Provide the [X, Y] coordinate of the cell's center where the given text is located.  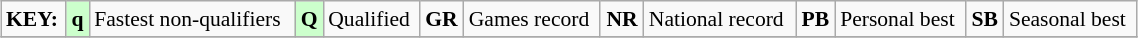
Q [309, 19]
Qualified [371, 19]
PB [816, 19]
SB [985, 19]
q [78, 19]
Games record [532, 19]
NR [622, 19]
GR [442, 19]
Personal best [900, 19]
Seasonal best [1070, 19]
National record [720, 19]
KEY: [34, 19]
Fastest non-qualifiers [192, 19]
